Detect which cell encompasses the target text, then output its (x, y) center coordinate. 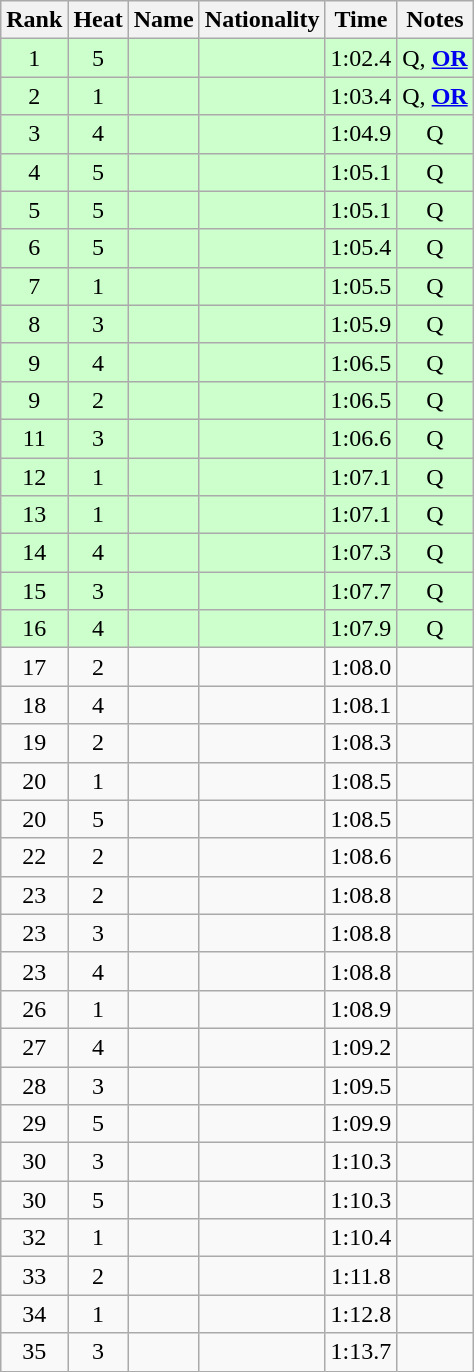
1:08.9 (361, 1009)
1:09.2 (361, 1047)
26 (34, 1009)
1:09.9 (361, 1124)
14 (34, 553)
1:06.6 (361, 438)
1:05.9 (361, 324)
1:08.6 (361, 857)
Name (164, 20)
32 (34, 1238)
1:07.7 (361, 591)
1:04.9 (361, 134)
1:12.8 (361, 1314)
1:05.5 (361, 286)
1:07.9 (361, 629)
1:09.5 (361, 1085)
6 (34, 248)
11 (34, 438)
Time (361, 20)
1:08.3 (361, 743)
8 (34, 324)
1:10.4 (361, 1238)
33 (34, 1276)
28 (34, 1085)
1:08.1 (361, 705)
1:03.4 (361, 96)
15 (34, 591)
1:11.8 (361, 1276)
1:13.7 (361, 1352)
Notes (435, 20)
1:08.0 (361, 667)
27 (34, 1047)
18 (34, 705)
35 (34, 1352)
16 (34, 629)
17 (34, 667)
22 (34, 857)
12 (34, 477)
34 (34, 1314)
Nationality (262, 20)
1:07.3 (361, 553)
29 (34, 1124)
1:02.4 (361, 58)
1:05.4 (361, 248)
Heat (98, 20)
7 (34, 286)
13 (34, 515)
Rank (34, 20)
19 (34, 743)
